Find where the given text appears and provide that cell's center as (X, Y) coordinate. 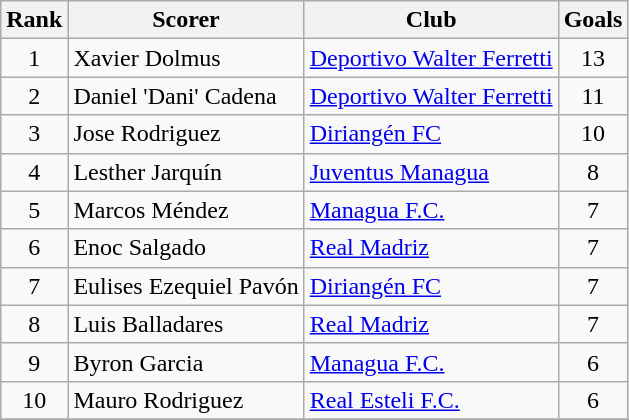
Scorer (186, 20)
Enoc Salgado (186, 248)
Mauro Rodriguez (186, 400)
Xavier Dolmus (186, 58)
Marcos Méndez (186, 210)
3 (34, 134)
Jose Rodriguez (186, 134)
Eulises Ezequiel Pavón (186, 286)
2 (34, 96)
1 (34, 58)
Juventus Managua (431, 172)
Byron Garcia (186, 362)
Daniel 'Dani' Cadena (186, 96)
4 (34, 172)
Real Esteli F.C. (431, 400)
5 (34, 210)
9 (34, 362)
Luis Balladares (186, 324)
Goals (593, 20)
Rank (34, 20)
Lesther Jarquín (186, 172)
13 (593, 58)
Club (431, 20)
11 (593, 96)
